Locate the cell with the specified text and output its [x, y] center coordinate. 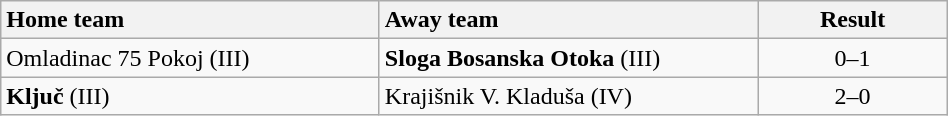
Away team [568, 20]
0–1 [852, 58]
Sloga Bosanska Otoka (III) [568, 58]
Home team [190, 20]
Krajišnik V. Kladuša (IV) [568, 96]
Omladinac 75 Pokoj (III) [190, 58]
Ključ (III) [190, 96]
2–0 [852, 96]
Result [852, 20]
